Determine the [X, Y] coordinate at the center of the cell enclosing the given text.  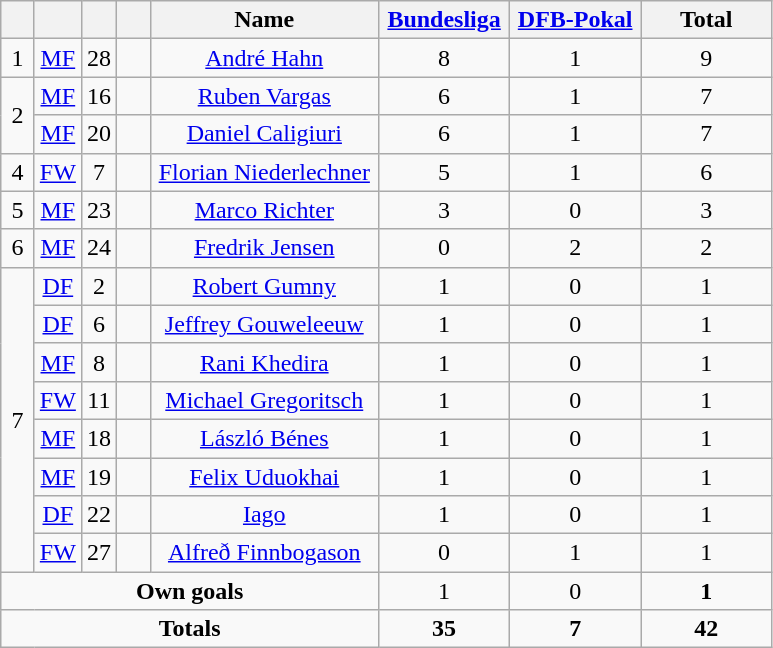
18 [98, 438]
Alfreð Finnbogason [264, 553]
9 [706, 58]
20 [98, 134]
Fredrik Jensen [264, 248]
Robert Gumny [264, 286]
Iago [264, 515]
4 [18, 172]
Total [706, 20]
16 [98, 96]
27 [98, 553]
42 [706, 629]
Daniel Caligiuri [264, 134]
Florian Niederlechner [264, 172]
Totals [190, 629]
Felix Uduokhai [264, 477]
Marco Richter [264, 210]
André Hahn [264, 58]
Jeffrey Gouweleeuw [264, 324]
Ruben Vargas [264, 96]
Own goals [190, 591]
Michael Gregoritsch [264, 400]
24 [98, 248]
László Bénes [264, 438]
11 [98, 400]
Bundesliga [444, 20]
35 [444, 629]
19 [98, 477]
DFB-Pokal [576, 20]
Name [264, 20]
Rani Khedira [264, 362]
22 [98, 515]
28 [98, 58]
23 [98, 210]
